Extract the [X, Y] coordinate from the center of the cell holding the provided text.  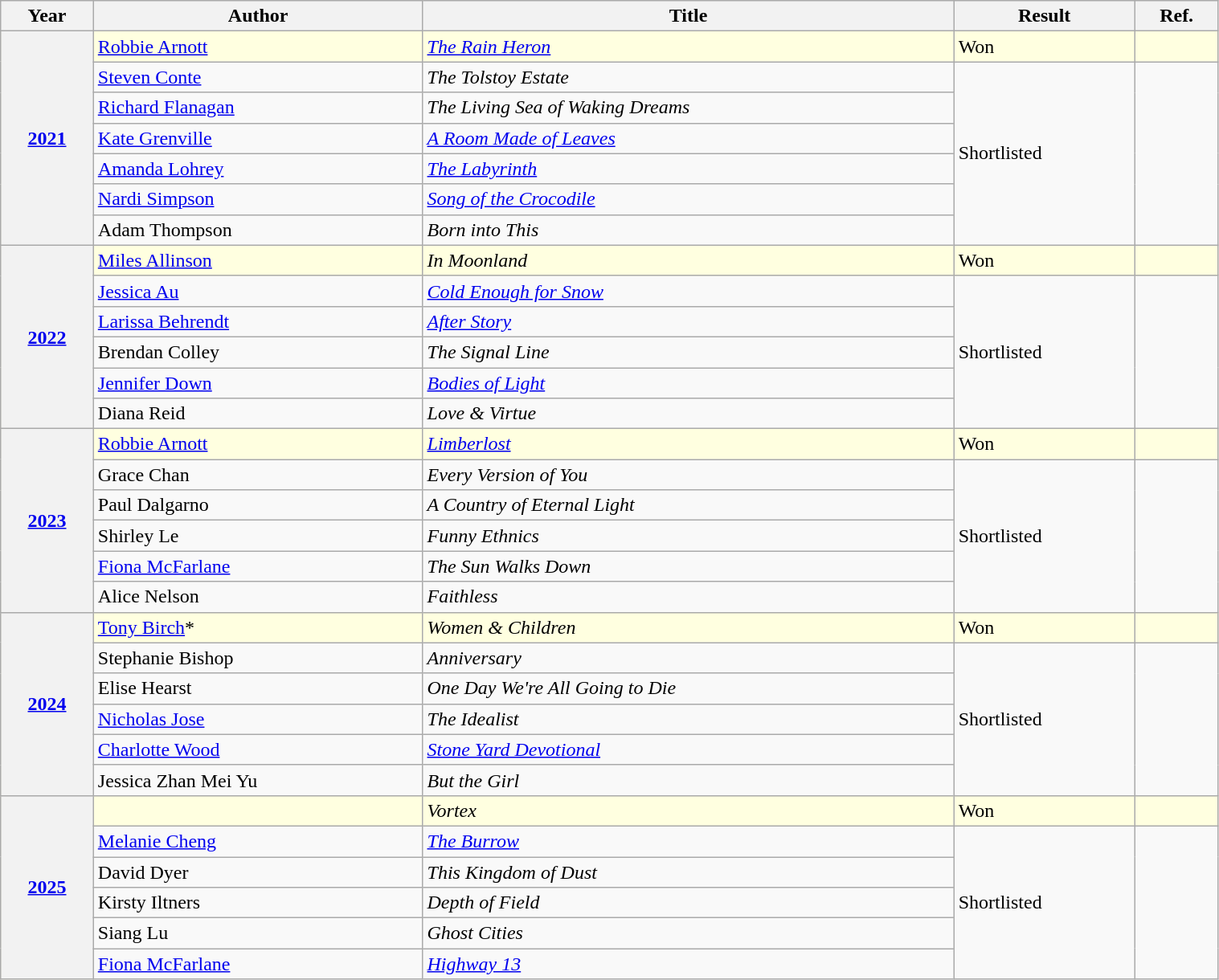
Highway 13 [688, 964]
The Tolstoy Estate [688, 77]
Charlotte Wood [258, 749]
Shirley Le [258, 536]
The Sun Walks Down [688, 566]
Alice Nelson [258, 597]
Stone Yard Devotional [688, 749]
The Labyrinth [688, 169]
Limberlost [688, 444]
The Idealist [688, 719]
Born into This [688, 230]
Anniversary [688, 658]
Ghost Cities [688, 933]
Larissa Behrendt [258, 321]
One Day We're All Going to Die [688, 688]
Song of the Crocodile [688, 199]
Stephanie Bishop [258, 658]
Adam Thompson [258, 230]
Ref. [1176, 16]
A Room Made of Leaves [688, 138]
Amanda Lohrey [258, 169]
Nardi Simpson [258, 199]
Brendan Colley [258, 352]
Jennifer Down [258, 383]
In Moonland [688, 260]
Vortex [688, 811]
Melanie Cheng [258, 841]
Jessica Au [258, 291]
The Burrow [688, 841]
Grace Chan [258, 475]
Title [688, 16]
Miles Allinson [258, 260]
2021 [47, 138]
Kirsty Iltners [258, 903]
Cold Enough for Snow [688, 291]
Depth of Field [688, 903]
The Signal Line [688, 352]
Bodies of Light [688, 383]
But the Girl [688, 780]
The Living Sea of Waking Dreams [688, 108]
Tony Birch* [258, 627]
Siang Lu [258, 933]
Year [47, 16]
Jessica Zhan Mei Yu [258, 780]
2023 [47, 521]
Funny Ethnics [688, 536]
Richard Flanagan [258, 108]
Love & Virtue [688, 414]
Diana Reid [258, 414]
Author [258, 16]
Steven Conte [258, 77]
Faithless [688, 597]
A Country of Eternal Light [688, 505]
Paul Dalgarno [258, 505]
The Rain Heron [688, 47]
Result [1045, 16]
After Story [688, 321]
This Kingdom of Dust [688, 872]
David Dyer [258, 872]
2022 [47, 337]
2025 [47, 887]
Every Version of You [688, 475]
2024 [47, 704]
Nicholas Jose [258, 719]
Kate Grenville [258, 138]
Women & Children [688, 627]
Elise Hearst [258, 688]
